Detect which cell encompasses the target text, then output its [x, y] center coordinate. 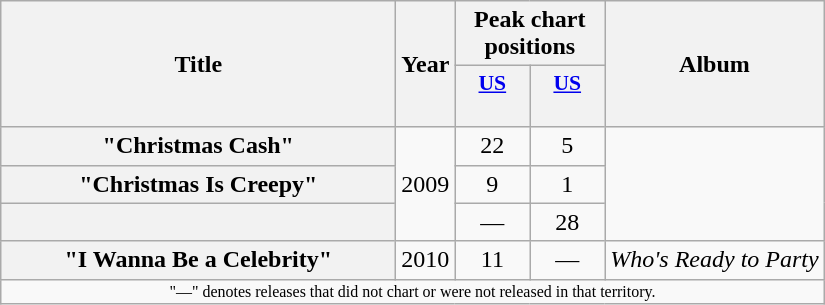
2010 [426, 260]
28 [568, 222]
5 [568, 146]
"Christmas Cash" [198, 146]
9 [492, 184]
Album [714, 64]
11 [492, 260]
Peak chartpositions [530, 34]
Title [198, 64]
"—" denotes releases that did not chart or were not released in that territory. [412, 291]
Who's Ready to Party [714, 260]
1 [568, 184]
"Christmas Is Creepy" [198, 184]
"I Wanna Be a Celebrity" [198, 260]
2009 [426, 184]
Year [426, 64]
22 [492, 146]
